Detect which cell encompasses the target text, then output its [X, Y] center coordinate. 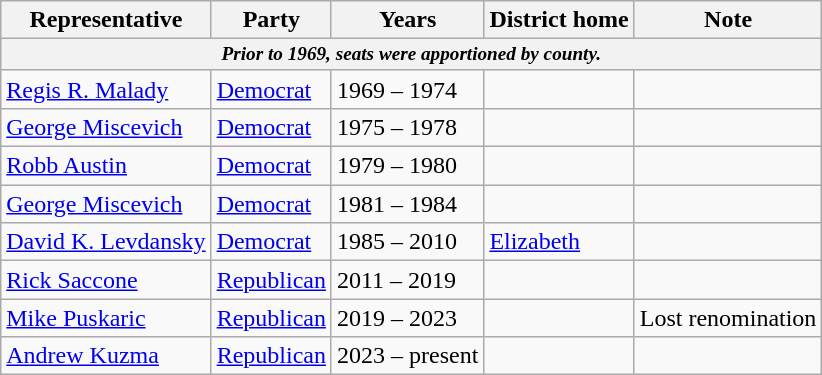
Elizabeth [559, 242]
1969 – 1974 [407, 89]
Regis R. Malady [106, 89]
Andrew Kuzma [106, 356]
1985 – 2010 [407, 242]
1975 – 1978 [407, 128]
2023 – present [407, 356]
Rick Saccone [106, 280]
2019 – 2023 [407, 318]
Robb Austin [106, 166]
1981 – 1984 [407, 204]
Party [271, 20]
2011 – 2019 [407, 280]
Note [728, 20]
Mike Puskaric [106, 318]
Years [407, 20]
Representative [106, 20]
David K. Levdansky [106, 242]
District home [559, 20]
1979 – 1980 [407, 166]
Lost renomination [728, 318]
Prior to 1969, seats were apportioned by county. [412, 55]
